Capture the cell that displays the provided text and extract its (X, Y) central coordinate. 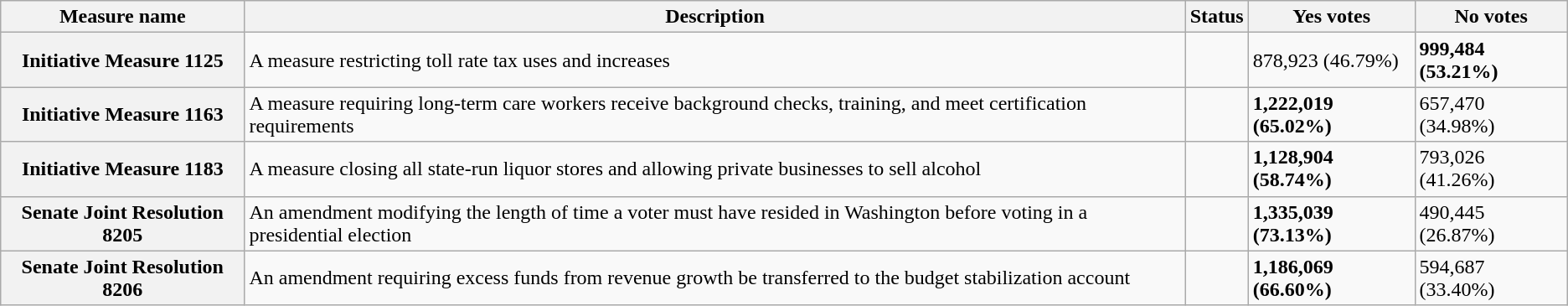
A measure closing all state-run liquor stores and allowing private businesses to sell alcohol (715, 169)
A measure requiring long-term care workers receive background checks, training, and meet certification requirements (715, 114)
No votes (1491, 17)
793,026 (41.26%) (1491, 169)
878,923 (46.79%) (1332, 60)
1,128,904 (58.74%) (1332, 169)
Status (1216, 17)
Initiative Measure 1163 (122, 114)
1,335,039 (73.13%) (1332, 223)
999,484 (53.21%) (1491, 60)
Initiative Measure 1183 (122, 169)
Initiative Measure 1125 (122, 60)
1,222,019 (65.02%) (1332, 114)
A measure restricting toll rate tax uses and increases (715, 60)
An amendment modifying the length of time a voter must have resided in Washington before voting in a presidential election (715, 223)
657,470 (34.98%) (1491, 114)
490,445 (26.87%) (1491, 223)
An amendment requiring excess funds from revenue growth be transferred to the budget stabilization account (715, 278)
1,186,069 (66.60%) (1332, 278)
Senate Joint Resolution 8206 (122, 278)
Description (715, 17)
Yes votes (1332, 17)
594,687 (33.40%) (1491, 278)
Senate Joint Resolution 8205 (122, 223)
Measure name (122, 17)
